Determine the (X, Y) coordinate at the center of the cell enclosing the given text.  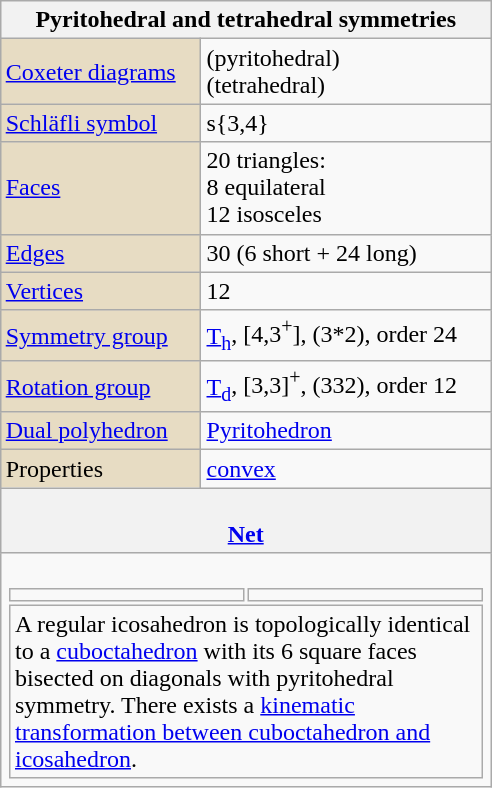
Vertices (100, 291)
Coxeter diagrams (100, 72)
12 (346, 291)
Rotation group (100, 386)
30 (6 short + 24 long) (346, 253)
20 triangles:8 equilateral12 isosceles (346, 188)
Net (246, 520)
Th, [4,3+], (3*2), order 24 (346, 336)
Td, [3,3]+, (332), order 12 (346, 386)
s{3,4} (346, 123)
Symmetry group (100, 336)
(pyritohedral) (tetrahedral) (346, 72)
Properties (100, 469)
Dual polyhedron (100, 431)
Schläfli symbol (100, 123)
Pyritohedral and tetrahedral symmetries (246, 20)
Faces (100, 188)
convex (346, 469)
Edges (100, 253)
Pyritohedron (346, 431)
